Pinpoint the cell where the given text exists, returning its [x, y] midpoint coordinate. 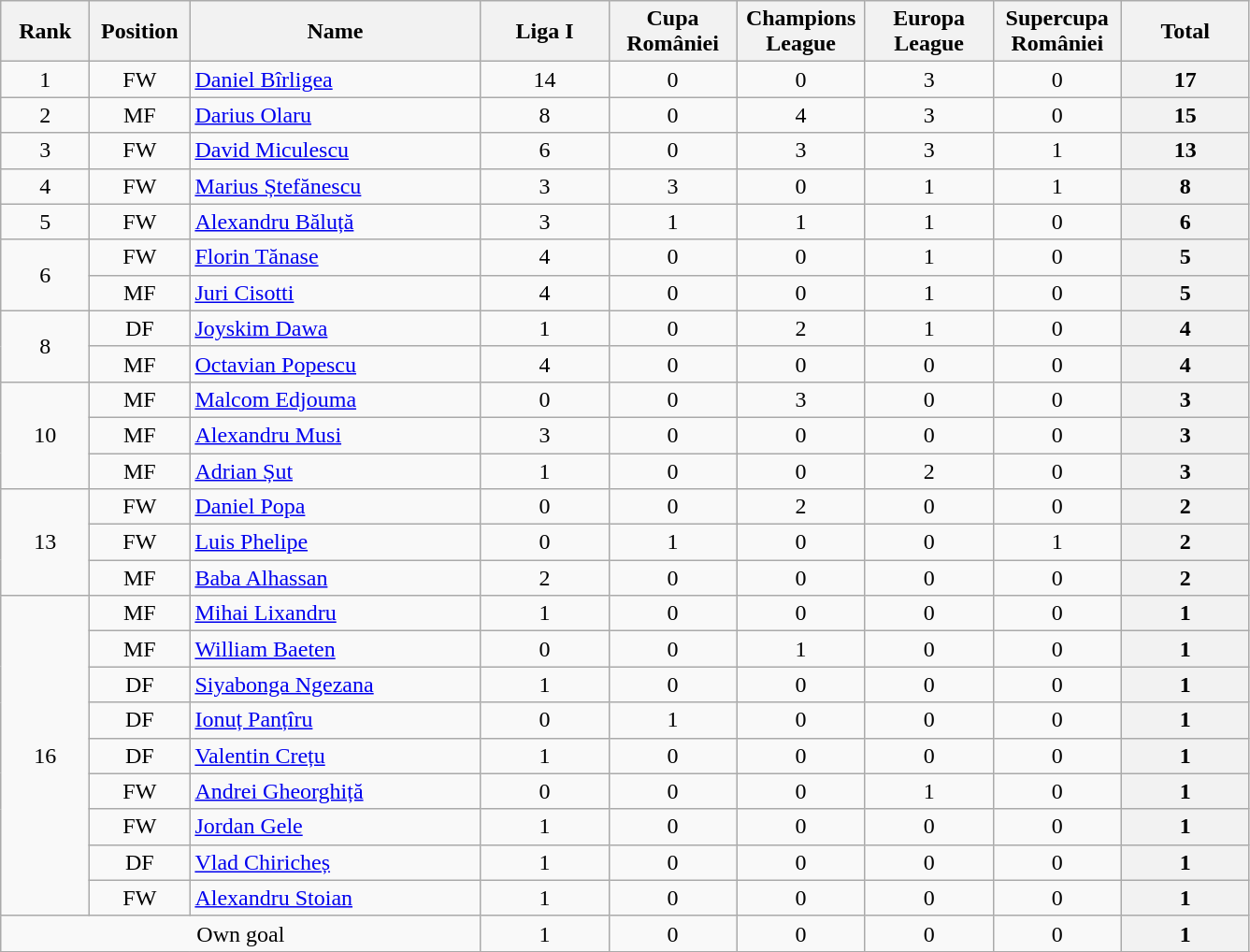
Malcom Edjouma [335, 399]
Andrei Gheorghiță [335, 791]
Supercupa României [1056, 32]
Own goal [241, 933]
15 [1185, 115]
Name [335, 32]
Rank [45, 32]
Daniel Popa [335, 507]
Baba Alhassan [335, 578]
17 [1185, 79]
Alexandru Stoian [335, 898]
Darius Olaru [335, 115]
Alexandru Băluță [335, 222]
Champions League [800, 32]
Octavian Popescu [335, 364]
Marius Ștefănescu [335, 186]
Alexandru Musi [335, 435]
Jordan Gele [335, 827]
Adrian Șut [335, 470]
William Baeten [335, 649]
Daniel Bîrligea [335, 79]
Valentin Crețu [335, 756]
Total [1185, 32]
14 [544, 79]
Cupa României [673, 32]
Vlad Chiricheș [335, 862]
10 [45, 435]
Ionuț Panțîru [335, 720]
16 [45, 756]
Florin Tănase [335, 257]
Liga I [544, 32]
Luis Phelipe [335, 542]
Position [140, 32]
Joyskim Dawa [335, 328]
Siyabonga Ngezana [335, 685]
Juri Cisotti [335, 293]
David Miculescu [335, 151]
Mihai Lixandru [335, 613]
Europa League [929, 32]
